Scan for the cell matching the given text and deliver its (x, y) coordinate at center. 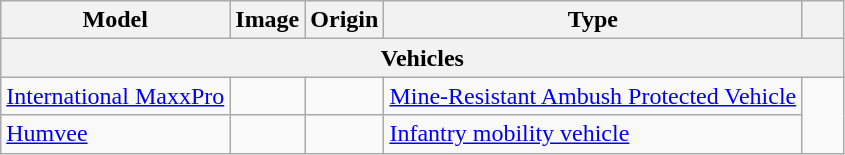
Vehicles (422, 58)
Image (268, 20)
International MaxxPro (116, 96)
Type (593, 20)
Mine-Resistant Ambush Protected Vehicle (593, 96)
Humvee (116, 134)
Model (116, 20)
Origin (344, 20)
Infantry mobility vehicle (593, 134)
